Scan for the cell matching the given text and deliver its [X, Y] coordinate at center. 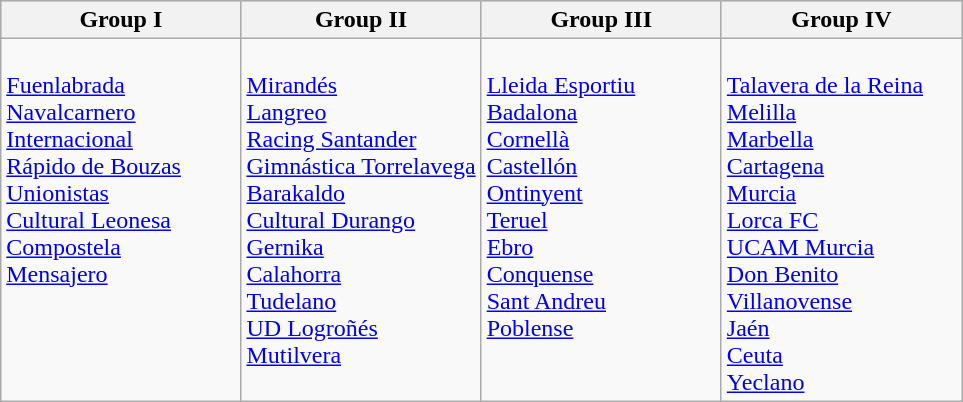
Talavera de la Reina Melilla Marbella Cartagena Murcia Lorca FC UCAM Murcia Don Benito Villanovense Jaén Ceuta Yeclano [841, 220]
Lleida Esportiu Badalona Cornellà Castellón Ontinyent Teruel Ebro Conquense Sant Andreu Poblense [601, 220]
Group III [601, 20]
Group II [361, 20]
Group I [121, 20]
Group IV [841, 20]
Mirandés Langreo Racing Santander Gimnástica Torrelavega Barakaldo Cultural Durango Gernika Calahorra Tudelano UD Logroñés Mutilvera [361, 220]
Fuenlabrada Navalcarnero Internacional Rápido de Bouzas Unionistas Cultural Leonesa Compostela Mensajero [121, 220]
